Detect which cell encompasses the target text, then output its (X, Y) center coordinate. 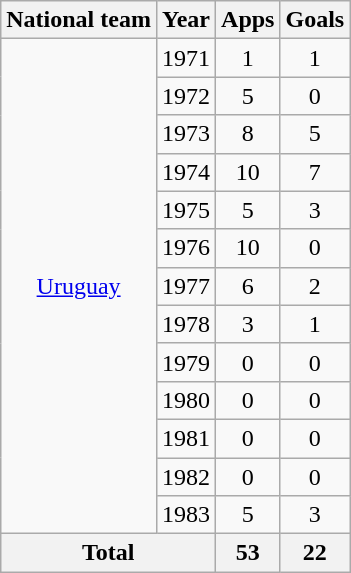
1977 (186, 286)
7 (315, 172)
2 (315, 286)
Apps (248, 20)
1973 (186, 134)
1978 (186, 324)
Goals (315, 20)
1979 (186, 362)
8 (248, 134)
53 (248, 553)
Year (186, 20)
1976 (186, 248)
1982 (186, 477)
22 (315, 553)
6 (248, 286)
National team (79, 20)
1974 (186, 172)
1975 (186, 210)
Total (108, 553)
1981 (186, 438)
Uruguay (79, 286)
1983 (186, 515)
1972 (186, 96)
1980 (186, 400)
1971 (186, 58)
